Pinpoint the cell where the given text exists, returning its [X, Y] midpoint coordinate. 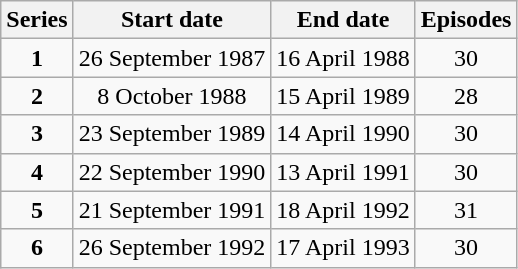
13 April 1991 [343, 172]
6 [37, 248]
22 September 1990 [172, 172]
28 [466, 96]
5 [37, 210]
31 [466, 210]
3 [37, 134]
16 April 1988 [343, 58]
15 April 1989 [343, 96]
17 April 1993 [343, 248]
Start date [172, 20]
26 September 1992 [172, 248]
21 September 1991 [172, 210]
1 [37, 58]
2 [37, 96]
Series [37, 20]
Episodes [466, 20]
26 September 1987 [172, 58]
8 October 1988 [172, 96]
23 September 1989 [172, 134]
18 April 1992 [343, 210]
4 [37, 172]
End date [343, 20]
14 April 1990 [343, 134]
